From the cell containing the given text, extract its center point as [X, Y] coordinate. 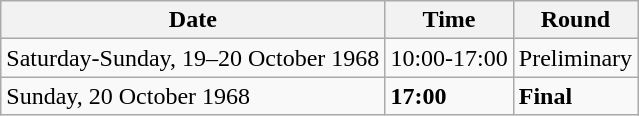
Final [575, 96]
17:00 [449, 96]
Sunday, 20 October 1968 [193, 96]
Round [575, 20]
Preliminary [575, 58]
Date [193, 20]
Time [449, 20]
Saturday-Sunday, 19–20 October 1968 [193, 58]
10:00-17:00 [449, 58]
